Identify which cell holds the provided text, then report its (x, y) central coordinate. 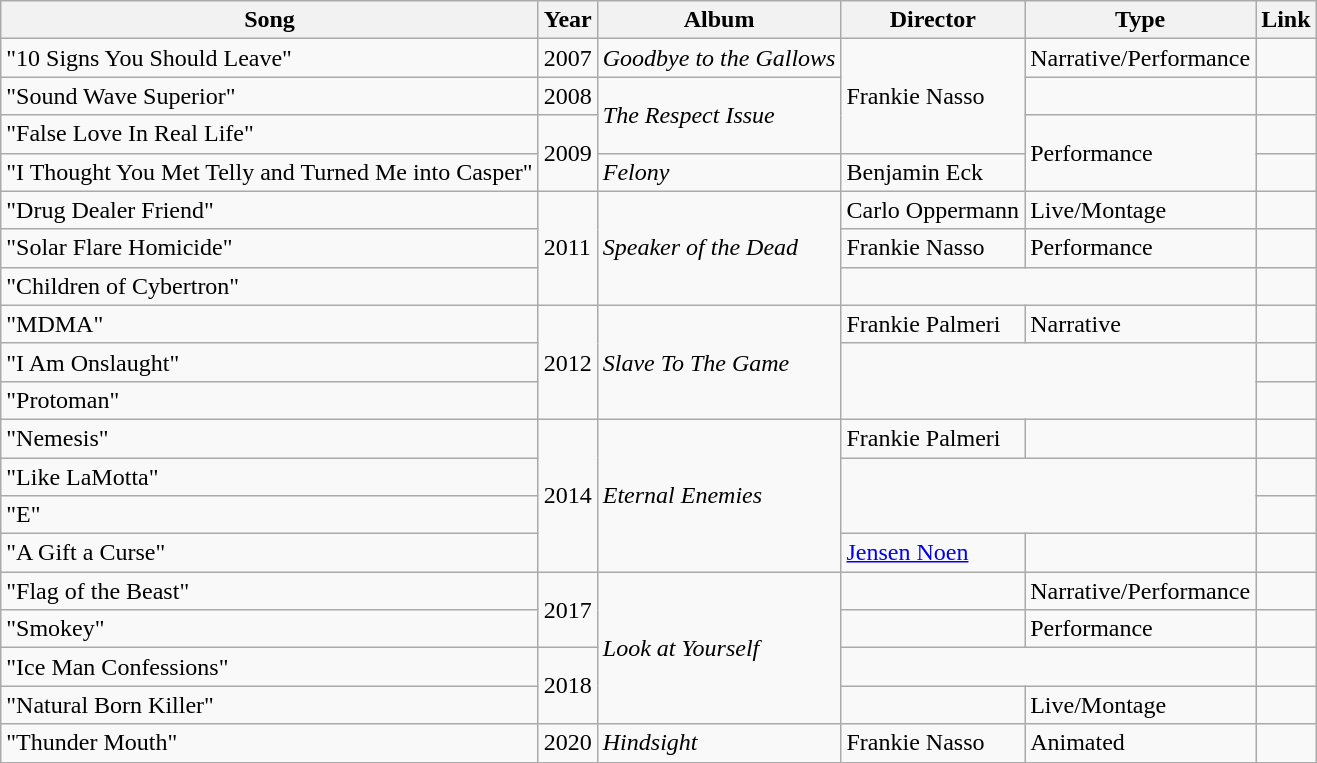
"Like LaMotta" (270, 477)
2011 (568, 248)
"Drug Dealer Friend" (270, 210)
Slave To The Game (719, 362)
"Sound Wave Superior" (270, 96)
"A Gift a Curse" (270, 553)
Animated (1140, 743)
Album (719, 20)
Jensen Noen (933, 553)
"10 Signs You Should Leave" (270, 58)
2014 (568, 495)
Year (568, 20)
"MDMA" (270, 324)
"Nemesis" (270, 438)
2020 (568, 743)
"Smokey" (270, 629)
"Solar Flare Homicide" (270, 248)
The Respect Issue (719, 115)
2012 (568, 362)
"Flag of the Beast" (270, 591)
"False Love In Real Life" (270, 134)
"Natural Born Killer" (270, 705)
2008 (568, 96)
Director (933, 20)
Narrative (1140, 324)
2017 (568, 610)
2007 (568, 58)
2018 (568, 686)
"Protoman" (270, 400)
Eternal Enemies (719, 495)
"I Am Onslaught" (270, 362)
Speaker of the Dead (719, 248)
Song (270, 20)
Felony (719, 172)
Goodbye to the Gallows (719, 58)
Hindsight (719, 743)
Benjamin Eck (933, 172)
Look at Yourself (719, 648)
Link (1286, 20)
Carlo Oppermann (933, 210)
2009 (568, 153)
"Thunder Mouth" (270, 743)
"Ice Man Confessions" (270, 667)
"Children of Cybertron" (270, 286)
"E" (270, 515)
Type (1140, 20)
"I Thought You Met Telly and Turned Me into Casper" (270, 172)
